For the text-containing cell, return its midpoint in (X, Y) coordinate format. 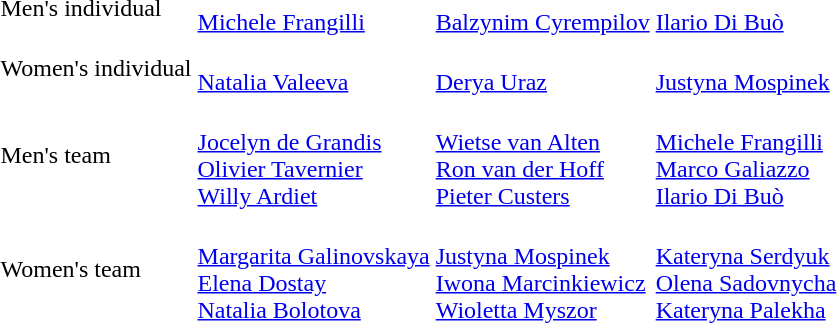
Derya Uraz (542, 68)
Natalia Valeeva (314, 68)
Jocelyn de Grandis Olivier Tavernier Willy Ardiet (314, 156)
Wietse van Alten Ron van der Hoff Pieter Custers (542, 156)
